Scan for the cell matching the given text and deliver its (X, Y) coordinate at center. 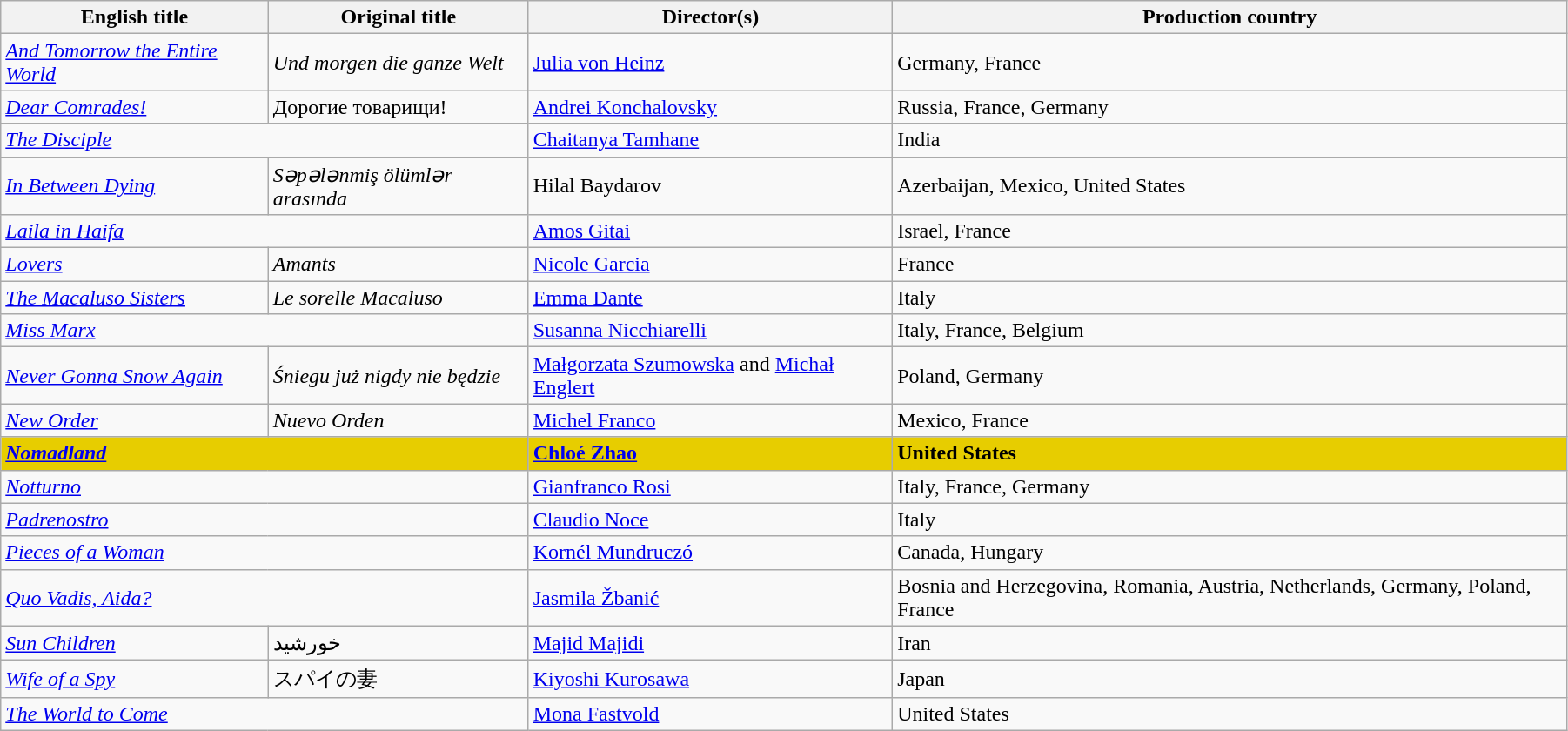
Mexico, France (1230, 420)
スパイの妻 (399, 679)
Quo Vadis, Aida? (265, 597)
India (1230, 140)
The Macaluso Sisters (134, 298)
Małgorzata Szumowska and Michał Englert (710, 376)
Japan (1230, 679)
Bosnia and Herzegovina, Romania, Austria, Netherlands, Germany, Poland, France (1230, 597)
In Between Dying (134, 186)
Iran (1230, 643)
Lovers (134, 265)
New Order (134, 420)
Und morgen die ganze Welt (399, 63)
Canada, Hungary (1230, 553)
Le sorelle Macaluso (399, 298)
Jasmila Žbanić (710, 597)
Italy, France, Belgium (1230, 331)
Śniegu już nigdy nie będzie (399, 376)
Israel, France (1230, 231)
Kornél Mundruczó (710, 553)
Michel Franco (710, 420)
Russia, France, Germany (1230, 107)
Notturno (265, 486)
Majid Majidi (710, 643)
Kiyoshi Kurosawa (710, 679)
Amants (399, 265)
Nomadland (265, 453)
France (1230, 265)
Nuevo Orden (399, 420)
Dear Comrades! (134, 107)
Sun Children (134, 643)
The Disciple (265, 140)
خورشید (399, 643)
Claudio Noce (710, 520)
Andrei Konchalovsky (710, 107)
Chaitanya Tamhane (710, 140)
Amos Gitai (710, 231)
The World to Come (265, 714)
English title (134, 17)
Nicole Garcia (710, 265)
Hilal Baydarov (710, 186)
Səpələnmiş ölümlər arasında (399, 186)
And Tomorrow the Entire World (134, 63)
Gianfranco Rosi (710, 486)
Emma Dante (710, 298)
Mona Fastvold (710, 714)
Chloé Zhao (710, 453)
Production country (1230, 17)
Miss Marx (265, 331)
Susanna Nicchiarelli (710, 331)
Pieces of a Woman (265, 553)
Wife of a Spy (134, 679)
Laila in Haifa (265, 231)
Original title (399, 17)
Never Gonna Snow Again (134, 376)
Azerbaijan, Mexico, United States (1230, 186)
Padrenostro (265, 520)
Julia von Heinz (710, 63)
Germany, France (1230, 63)
Director(s) (710, 17)
Italy, France, Germany (1230, 486)
Poland, Germany (1230, 376)
Дорогие товарищи! (399, 107)
